Detect which cell encompasses the target text, then output its [X, Y] center coordinate. 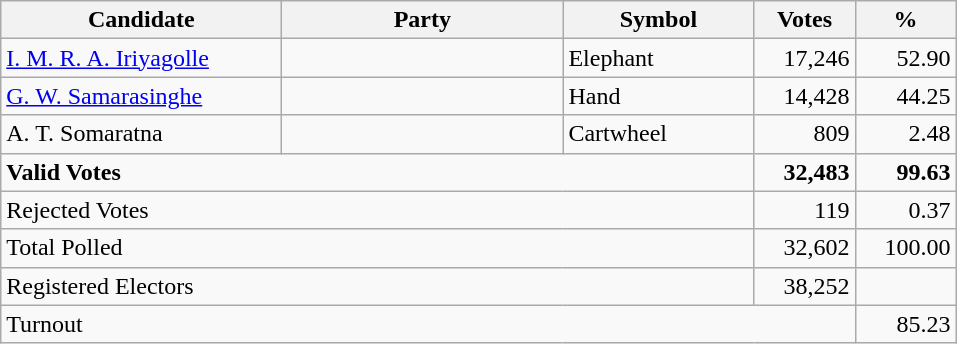
Cartwheel [658, 134]
44.25 [906, 96]
Valid Votes [378, 172]
Votes [804, 20]
Party [422, 20]
I. M. R. A. Iriyagolle [142, 58]
Registered Electors [378, 286]
100.00 [906, 248]
32,483 [804, 172]
119 [804, 210]
17,246 [804, 58]
% [906, 20]
99.63 [906, 172]
2.48 [906, 134]
G. W. Samarasinghe [142, 96]
Symbol [658, 20]
809 [804, 134]
Total Polled [378, 248]
Candidate [142, 20]
32,602 [804, 248]
38,252 [804, 286]
Turnout [428, 324]
85.23 [906, 324]
Hand [658, 96]
0.37 [906, 210]
Rejected Votes [378, 210]
14,428 [804, 96]
52.90 [906, 58]
Elephant [658, 58]
A. T. Somaratna [142, 134]
